Detect which cell encompasses the target text, then output its [X, Y] center coordinate. 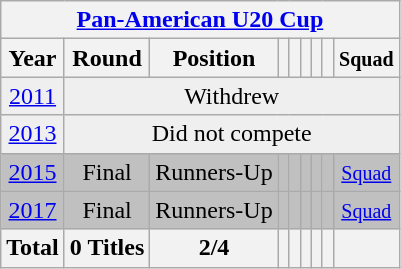
Position [214, 58]
2/4 [214, 248]
Year [33, 58]
Round [107, 58]
Total [33, 248]
2017 [33, 210]
Withdrew [232, 96]
0 Titles [107, 248]
Pan-American U20 Cup [200, 20]
2015 [33, 172]
2011 [33, 96]
Did not compete [232, 134]
2013 [33, 134]
